Capture the cell that displays the provided text and extract its [X, Y] central coordinate. 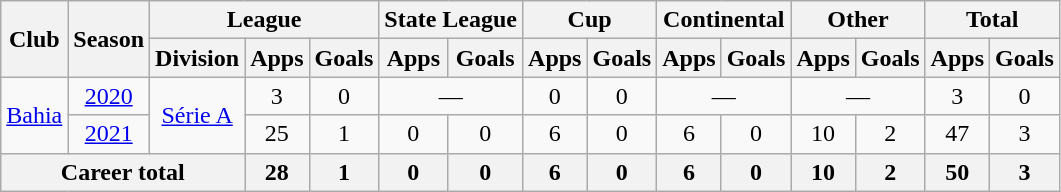
Division [198, 58]
25 [277, 134]
Other [858, 20]
2020 [109, 96]
State League [451, 20]
Season [109, 39]
Bahia [34, 115]
Série A [198, 115]
50 [957, 172]
League [264, 20]
Club [34, 39]
Career total [123, 172]
Total [992, 20]
Cup [590, 20]
47 [957, 134]
Continental [724, 20]
2021 [109, 134]
28 [277, 172]
